Extract the (x, y) coordinate from the center of the cell holding the provided text.  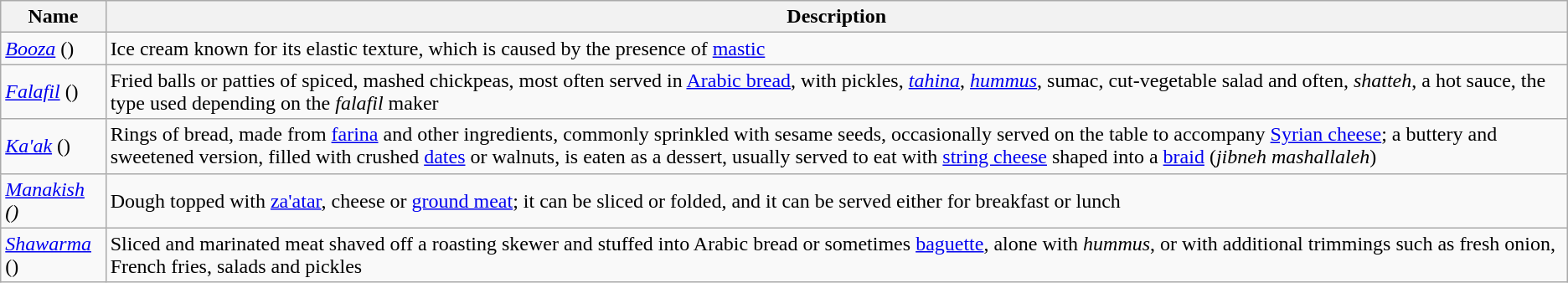
Booza () (54, 49)
Description (836, 17)
Name (54, 17)
Shawarma () (54, 255)
Falafil () (54, 92)
Ka'ak () (54, 146)
Dough topped with za'atar, cheese or ground meat; it can be sliced or folded, and it can be served either for breakfast or lunch (836, 201)
Manakish () (54, 201)
Ice cream known for its elastic texture, which is caused by the presence of mastic (836, 49)
